Search for the cell housing the specified text and yield its (X, Y) center coordinate. 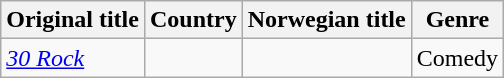
Genre (457, 20)
Original title (73, 20)
Comedy (457, 58)
Norwegian title (326, 20)
30 Rock (73, 58)
Country (193, 20)
